Determine the (X, Y) coordinate at the center of the cell enclosing the given text.  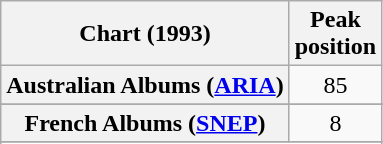
Peakposition (335, 34)
8 (335, 123)
French Albums (SNEP) (145, 123)
85 (335, 85)
Chart (1993) (145, 34)
Australian Albums (ARIA) (145, 85)
